Search for the cell housing the specified text and yield its [X, Y] center coordinate. 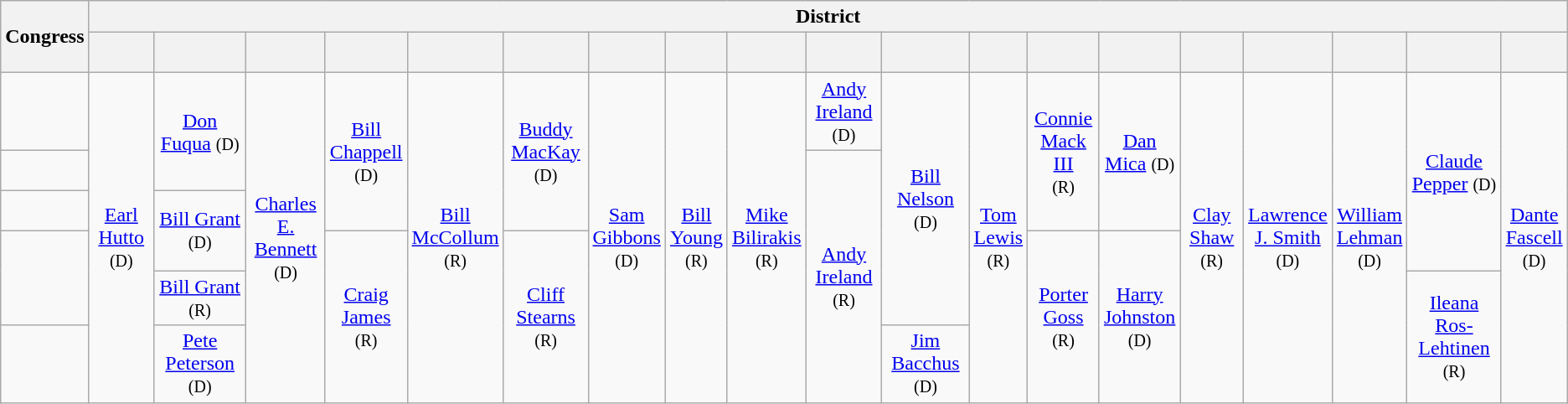
Bill Grant (D) [200, 230]
TomLewis(R) [998, 238]
IleanaRos-Lehtinen(R) [1454, 337]
SamGibbons(D) [627, 238]
EarlHutto (D) [121, 238]
DanMica (D) [1139, 152]
MikeBilirakis(R) [766, 238]
DanteFascell(D) [1534, 238]
BillMcCollum(R) [456, 238]
ClaudePepper (D) [1454, 172]
BillNelson (D) [926, 199]
WilliamLehman(D) [1369, 238]
Charles E.Bennett(D) [286, 238]
LawrenceJ. Smith(D) [1288, 238]
ClayShaw (R) [1212, 238]
PetePeterson (D) [200, 364]
JimBacchus (D) [926, 364]
HarryJohnston(D) [1139, 317]
CraigJames(R) [366, 317]
BuddyMacKay(D) [546, 152]
Congress [45, 37]
DonFuqua (D) [200, 132]
AndyIreland (R) [844, 277]
CliffStearns (R) [546, 317]
ConnieMack III(R) [1064, 152]
BillChappell(D) [366, 152]
District [828, 17]
BillYoung(R) [696, 238]
PorterGoss (R) [1064, 317]
AndyIreland (D) [844, 111]
Bill Grant (R) [200, 298]
